Return the [x, y] coordinate for the center point of the cell that contains the specified text.  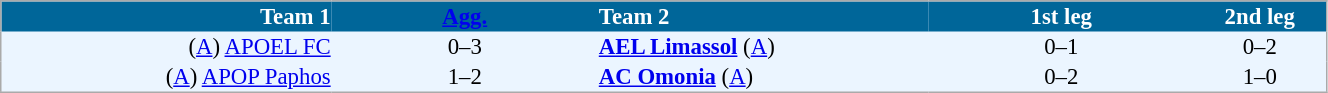
(A) APOEL FC [166, 47]
Agg. [464, 16]
Team 2 [762, 16]
AC Omonia (A) [762, 77]
1–0 [1260, 77]
(A) APOP Paphos [166, 77]
1–2 [464, 77]
2nd leg [1260, 16]
Team 1 [166, 16]
AEL Limassol (A) [762, 47]
0–1 [1062, 47]
0–3 [464, 47]
1st leg [1062, 16]
